Identify which cell holds the provided text, then report its (X, Y) central coordinate. 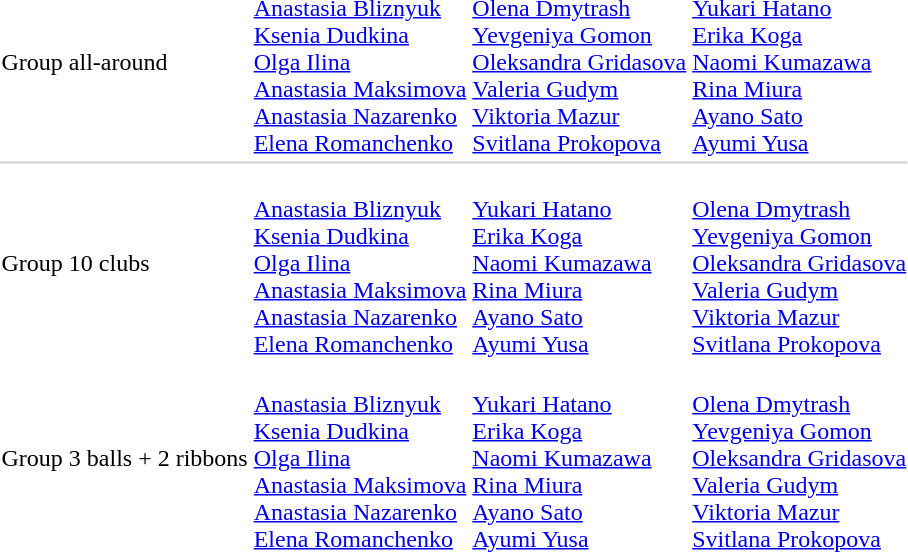
Group 10 clubs (124, 263)
Anastasia BliznyukKsenia DudkinaOlga IlinaAnastasia MaksimovaAnastasia NazarenkoElena Romanchenko (360, 263)
Olena DmytrashYevgeniya GomonOleksandra GridasovaValeria GudymViktoria MazurSvitlana Prokopova (800, 263)
Yukari HatanoErika KogaNaomi KumazawaRina MiuraAyano SatoAyumi Yusa (580, 263)
